Provide the [x, y] coordinate of the cell's center where the given text is located.  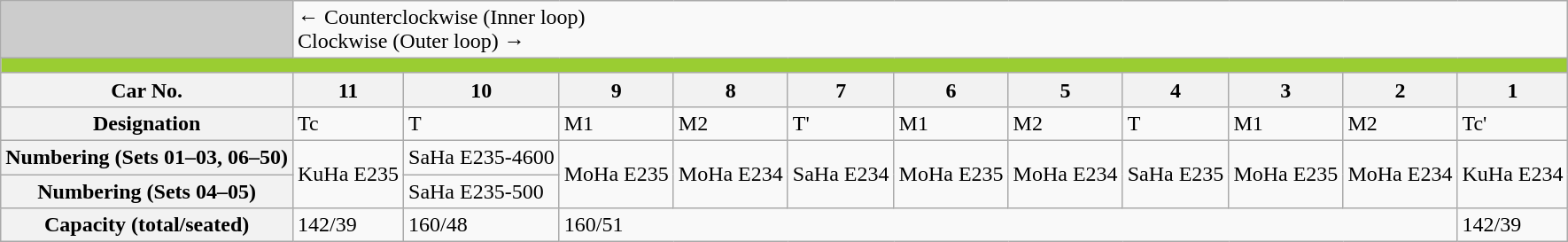
Designation [147, 123]
11 [347, 90]
Tc' [1513, 123]
2 [1400, 90]
Numbering (Sets 04–05) [147, 191]
4 [1176, 90]
8 [730, 90]
160/51 [1008, 225]
160/48 [482, 225]
1 [1513, 90]
← Counterclockwise (Inner loop)Clockwise (Outer loop) → [930, 30]
10 [482, 90]
5 [1065, 90]
7 [841, 90]
9 [617, 90]
T' [841, 123]
Numbering (Sets 01–03, 06–50) [147, 157]
6 [951, 90]
KuHa E235 [347, 174]
SaHa E235-500 [482, 191]
SaHa E235-4600 [482, 157]
SaHa E235 [1176, 174]
Tc [347, 123]
3 [1286, 90]
KuHa E234 [1513, 174]
Capacity (total/seated) [147, 225]
Car No. [147, 90]
SaHa E234 [841, 174]
